Identify which cell holds the provided text, then report its (x, y) central coordinate. 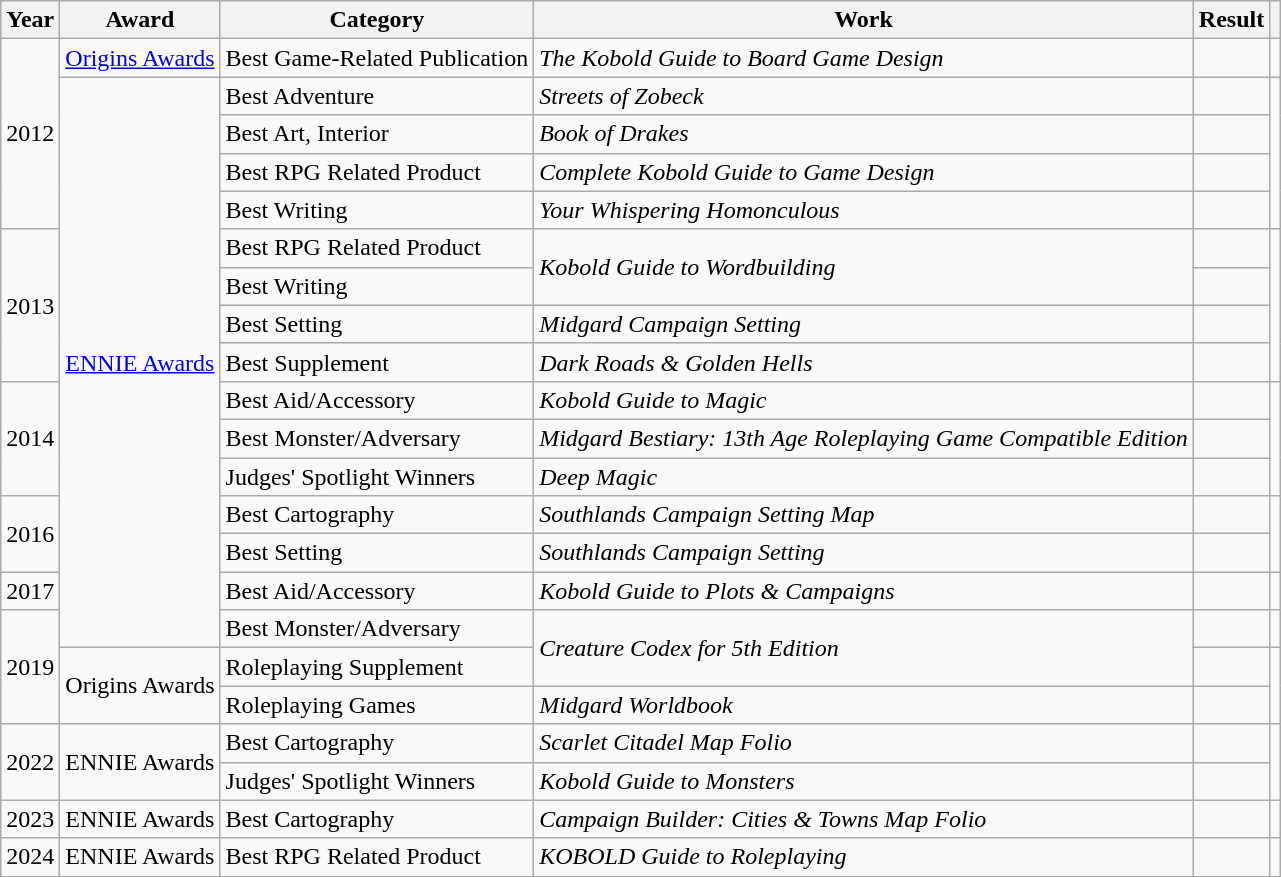
Best Game-Related Publication (377, 58)
Midgard Worldbook (864, 705)
KOBOLD Guide to Roleplaying (864, 857)
Best Adventure (377, 96)
The Kobold Guide to Board Game Design (864, 58)
2019 (30, 667)
Southlands Campaign Setting (864, 553)
Roleplaying Games (377, 705)
Dark Roads & Golden Hells (864, 362)
2017 (30, 591)
Deep Magic (864, 477)
Result (1231, 20)
Midgard Campaign Setting (864, 324)
2013 (30, 305)
2014 (30, 438)
2022 (30, 762)
Kobold Guide to Wordbuilding (864, 267)
Southlands Campaign Setting Map (864, 515)
Kobold Guide to Plots & Campaigns (864, 591)
Creature Codex for 5th Edition (864, 648)
2012 (30, 134)
Midgard Bestiary: 13th Age Roleplaying Game Compatible Edition (864, 438)
Book of Drakes (864, 134)
Kobold Guide to Monsters (864, 781)
Category (377, 20)
2024 (30, 857)
Best Supplement (377, 362)
Year (30, 20)
Kobold Guide to Magic (864, 400)
2023 (30, 819)
Scarlet Citadel Map Folio (864, 743)
Campaign Builder: Cities & Towns Map Folio (864, 819)
Best Art, Interior (377, 134)
Your Whispering Homonculous (864, 210)
Complete Kobold Guide to Game Design (864, 172)
Roleplaying Supplement (377, 667)
Work (864, 20)
Streets of Zobeck (864, 96)
2016 (30, 534)
Award (140, 20)
